Provide the [x, y] coordinate of the cell's center where the given text is located.  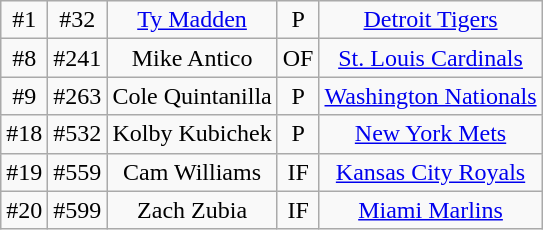
#263 [78, 96]
#532 [78, 134]
Miami Marlins [430, 210]
Mike Antico [192, 58]
#20 [24, 210]
Cole Quintanilla [192, 96]
#9 [24, 96]
#19 [24, 172]
Kolby Kubichek [192, 134]
Washington Nationals [430, 96]
#559 [78, 172]
#32 [78, 20]
Detroit Tigers [430, 20]
Ty Madden [192, 20]
New York Mets [430, 134]
St. Louis Cardinals [430, 58]
Cam Williams [192, 172]
OF [298, 58]
#18 [24, 134]
#241 [78, 58]
#599 [78, 210]
#8 [24, 58]
#1 [24, 20]
Zach Zubia [192, 210]
Kansas City Royals [430, 172]
